Provide the [X, Y] coordinate of the cell's center where the given text is located.  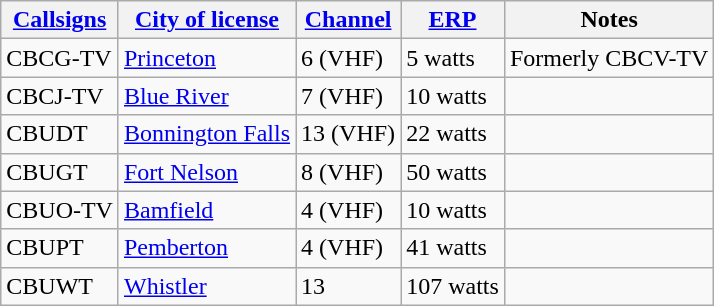
22 watts [453, 134]
Formerly CBCV-TV [609, 58]
CBCJ-TV [60, 96]
5 watts [453, 58]
13 (VHF) [348, 134]
Princeton [206, 58]
Blue River [206, 96]
107 watts [453, 286]
CBUGT [60, 172]
CBUO-TV [60, 210]
8 (VHF) [348, 172]
Callsigns [60, 20]
Pemberton [206, 248]
Fort Nelson [206, 172]
Channel [348, 20]
Bamfield [206, 210]
41 watts [453, 248]
Notes [609, 20]
CBUDT [60, 134]
ERP [453, 20]
50 watts [453, 172]
City of license [206, 20]
CBUWT [60, 286]
CBUPT [60, 248]
7 (VHF) [348, 96]
6 (VHF) [348, 58]
Whistler [206, 286]
CBCG-TV [60, 58]
Bonnington Falls [206, 134]
13 [348, 286]
